Detect which cell encompasses the target text, then output its (X, Y) center coordinate. 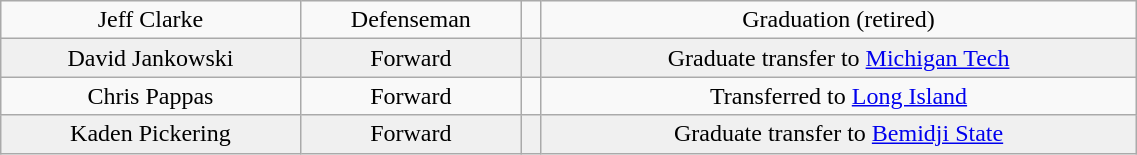
Jeff Clarke (150, 20)
David Jankowski (150, 58)
Graduate transfer to Michigan Tech (838, 58)
Graduation (retired) (838, 20)
Graduate transfer to Bemidji State (838, 134)
Transferred to Long Island (838, 96)
Chris Pappas (150, 96)
Kaden Pickering (150, 134)
Defenseman (411, 20)
